Identify which cell holds the provided text, then report its (x, y) central coordinate. 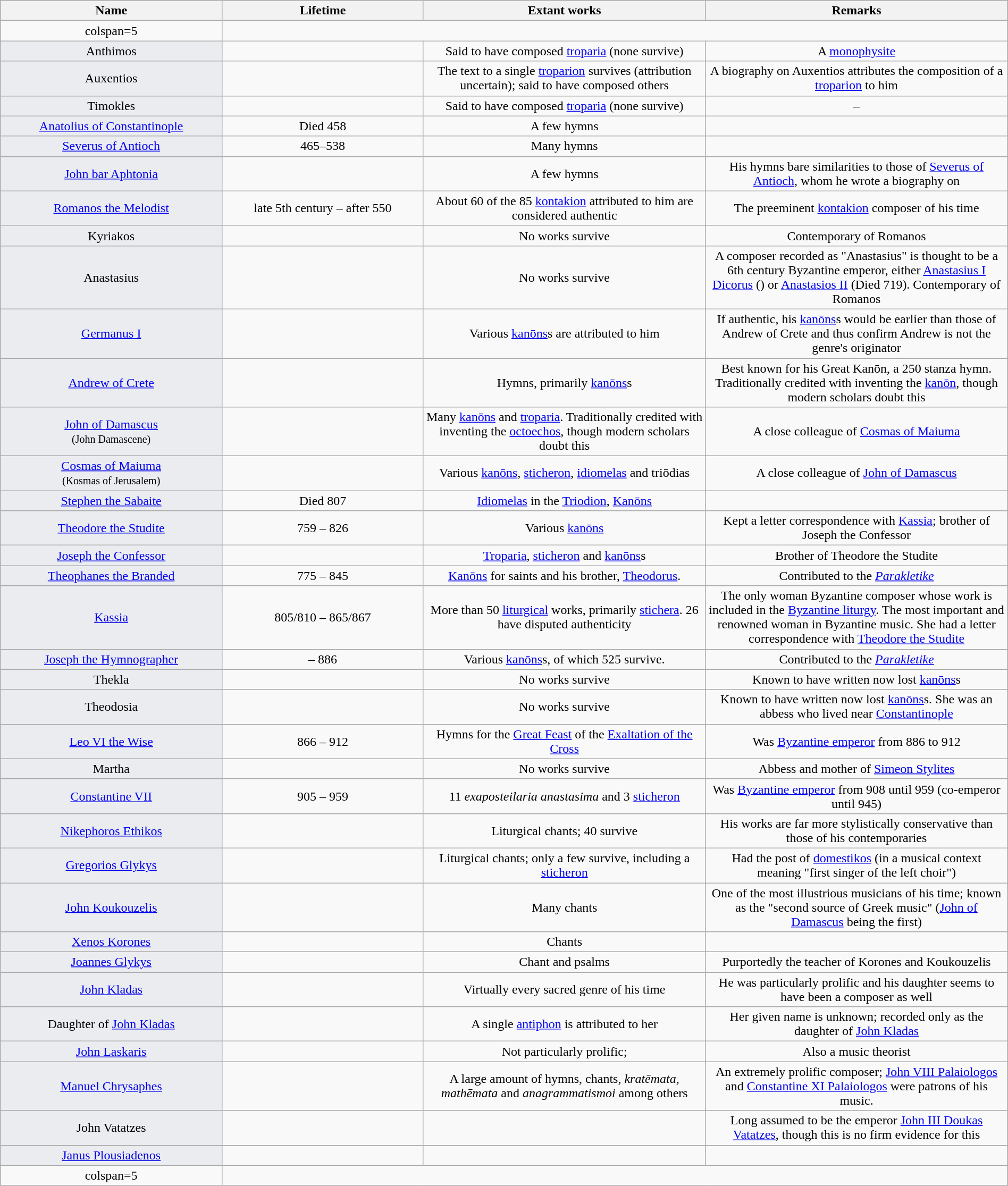
Her given name is unknown; recorded only as the daughter of John Kladas (856, 1024)
John bar Aphtonia (112, 173)
775 – 845 (323, 576)
Many kanōns and troparia. Traditionally credited with inventing the octoechos, though modern scholars doubt this (564, 432)
Name (112, 11)
The text to a single troparion survives (attribution uncertain); said to have composed others (564, 79)
Idiomelas in the Triodion, Kanōns (564, 501)
Lifetime (323, 11)
Was Byzantine emperor from 886 to 912 (856, 741)
Anthimos (112, 51)
A close colleague of John of Damascus (856, 473)
Abbess and mother of Simeon Stylites (856, 769)
If authentic, his kanōnss would be earlier than those of Andrew of Crete and thus confirm Andrew is not the genre's originator (856, 333)
Stephen the Sabaite (112, 501)
Joannes Glykys (112, 962)
late 5th century – after 550 (323, 208)
Had the post of domestikos (in a musical context meaning "first singer of the left choir") (856, 865)
Theodore the Studite (112, 528)
Chant and psalms (564, 962)
Virtually every sacred genre of his time (564, 990)
About 60 of the 85 kontakion attributed to him are considered authentic (564, 208)
Purportedly the teacher of Korones and Koukouzelis (856, 962)
Remarks (856, 11)
Liturgical chants; only a few survive, including a sticheron (564, 865)
Died 458 (323, 126)
Gregorios Glykys (112, 865)
He was particularly prolific and his daughter seems to have been a composer as well (856, 990)
Extant works (564, 11)
Auxentios (112, 79)
A close colleague of Cosmas of Maiuma (856, 432)
Contemporary of Romanos (856, 235)
Daughter of John Kladas (112, 1024)
A biography on Auxentios attributes the composition of a troparion to him (856, 79)
Anatolius of Constantinople (112, 126)
Romanos the Melodist (112, 208)
Best known for his Great Kanōn, a 250 stanza hymn. Traditionally credited with inventing the kanōn, though modern scholars doubt this (856, 383)
– (856, 106)
Theodosia (112, 707)
Kassia (112, 618)
Theophanes the Branded (112, 576)
759 – 826 (323, 528)
John of Damascus(John Damascene) (112, 432)
Troparia, sticheron and kanōnss (564, 556)
The preeminent kontakion composer of his time (856, 208)
John Vatatzes (112, 1128)
Nikephoros Ethikos (112, 830)
His works are far more stylistically conservative than those of his contemporaries (856, 830)
Germanus I (112, 333)
One of the most illustrious musicians of his time; known as the "second source of Greek music" (John of Damascus being the first) (856, 907)
Many hymns (564, 146)
Constantine VII (112, 796)
Andrew of Crete (112, 383)
Xenos Korones (112, 942)
John Koukouzelis (112, 907)
Kanōns for saints and his brother, Theodorus. (564, 576)
Hymns, primarily kanōnss (564, 383)
Known to have written now lost kanōnss (856, 679)
Chants (564, 942)
Kyriakos (112, 235)
Leo VI the Wise (112, 741)
Thekla (112, 679)
John Kladas (112, 990)
Joseph the Hymnographer (112, 659)
465–538 (323, 146)
Various kanōnss are attributed to him (564, 333)
Cosmas of Maiuma(Kosmas of Jerusalem) (112, 473)
11 exaposteilaria anastasima and 3 sticheron (564, 796)
Hymns for the Great Feast of the Exaltation of the Cross (564, 741)
Also a music theorist (856, 1052)
866 – 912 (323, 741)
Kept a letter correspondence with Kassia; brother of Joseph the Confessor (856, 528)
Long assumed to be the emperor John III Doukas Vatatzes, though this is no firm evidence for this (856, 1128)
Severus of Antioch (112, 146)
Various kanōnss, of which 525 survive. (564, 659)
John Laskaris (112, 1052)
Manuel Chrysaphes (112, 1086)
Known to have written now lost kanōnss. She was an abbess who lived near Constantinople (856, 707)
Liturgical chants; 40 survive (564, 830)
– 886 (323, 659)
805/810 – 865/867 (323, 618)
905 – 959 (323, 796)
Anastasius (112, 277)
Many chants (564, 907)
An extremely prolific composer; John VIII Palaiologos and Constantine XI Palaiologos were patrons of his music. (856, 1086)
Various kanōns, sticheron, idiomelas and triōdias (564, 473)
A large amount of hymns, chants, kratēmata, mathēmata and anagrammatismoi among others (564, 1086)
Not particularly prolific; (564, 1052)
Timokles (112, 106)
Brother of Theodore the Studite (856, 556)
Was Byzantine emperor from 908 until 959 (co-emperor until 945) (856, 796)
A single antiphon is attributed to her (564, 1024)
A monophysite (856, 51)
Died 807 (323, 501)
Janus Plousiadenos (112, 1155)
More than 50 liturgical works, primarily stichera. 26 have disputed authenticity (564, 618)
Joseph the Confessor (112, 556)
Various kanōns (564, 528)
Martha (112, 769)
His hymns bare similarities to those of Severus of Antioch, whom he wrote a biography on (856, 173)
